From the cell containing the given text, extract its center point as [x, y] coordinate. 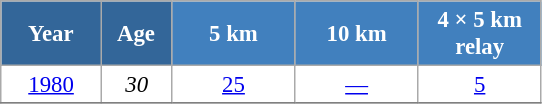
5 km [234, 34]
Year [52, 34]
1980 [52, 85]
30 [136, 85]
4 × 5 km relay [480, 34]
— [356, 85]
5 [480, 85]
10 km [356, 34]
Age [136, 34]
25 [234, 85]
